Return (x, y) of the center of cell containing provided text 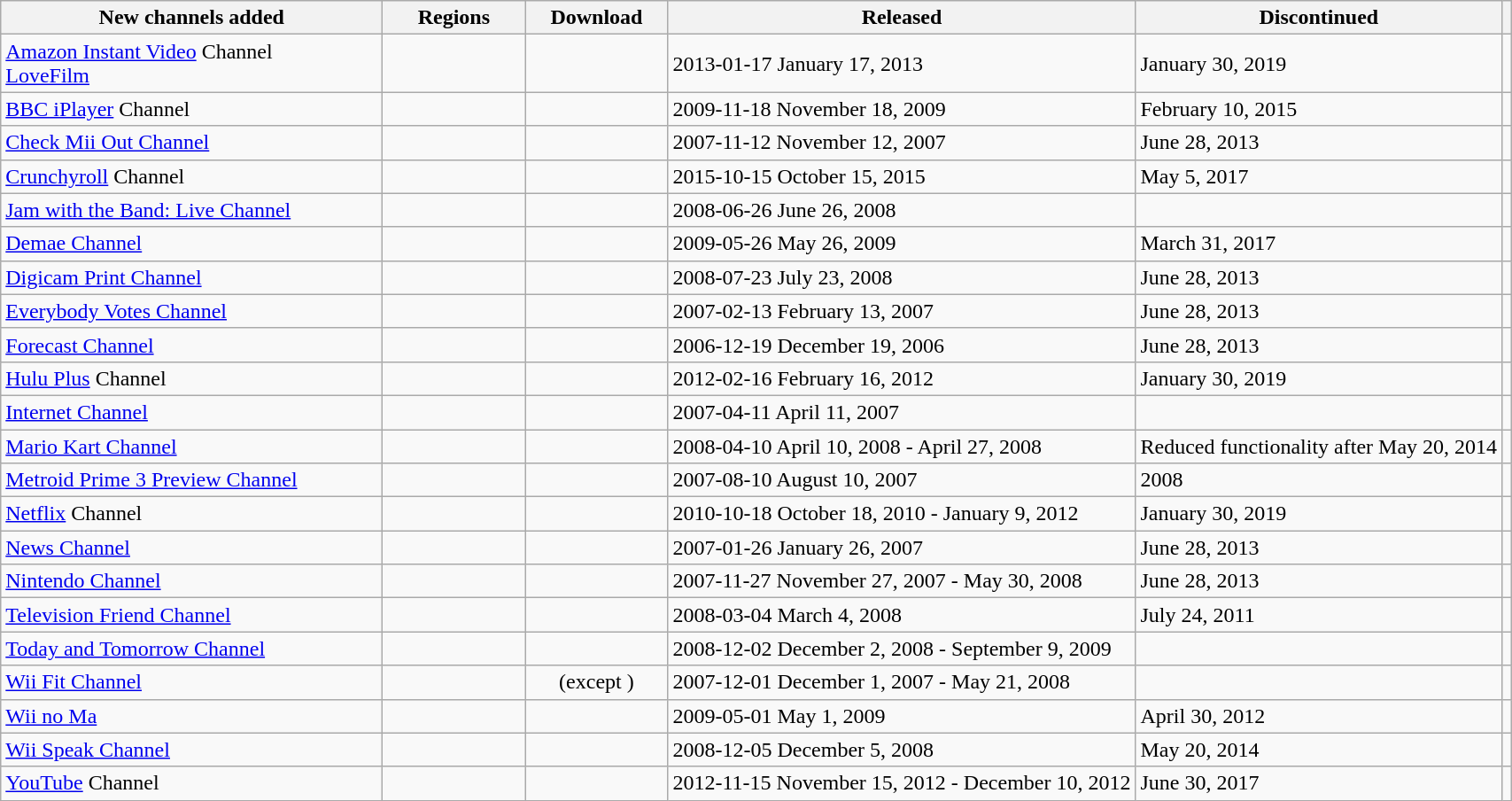
2009-05-26 May 26, 2009 (902, 244)
2007-04-11 April 11, 2007 (902, 412)
Today and Tomorrow Channel (191, 649)
2008-06-26 June 26, 2008 (902, 210)
2007-11-12 November 12, 2007 (902, 143)
2009-11-18 November 18, 2009 (902, 109)
2008-03-04 March 4, 2008 (902, 615)
2012-11-15 November 15, 2012 - December 10, 2012 (902, 783)
2008-04-10 April 10, 2008 - April 27, 2008 (902, 446)
2007-01-26 January 26, 2007 (902, 548)
2008-12-05 December 5, 2008 (902, 750)
Everybody Votes Channel (191, 311)
2008-12-02 December 2, 2008 - September 9, 2009 (902, 649)
June 30, 2017 (1319, 783)
Internet Channel (191, 412)
2008-07-23 July 23, 2008 (902, 277)
Wii Fit Channel (191, 682)
New channels added (191, 18)
Reduced functionality after May 20, 2014 (1319, 446)
May 5, 2017 (1319, 176)
BBC iPlayer Channel (191, 109)
Released (902, 18)
YouTube Channel (191, 783)
Nintendo Channel (191, 581)
Forecast Channel (191, 345)
2007-02-13 February 13, 2007 (902, 311)
May 20, 2014 (1319, 750)
Amazon Instant Video ChannelLoveFilm (191, 64)
2007-12-01 December 1, 2007 - May 21, 2008 (902, 682)
2007-08-10 August 10, 2007 (902, 480)
2010-10-18 October 18, 2010 - January 9, 2012 (902, 514)
Wii Speak Channel (191, 750)
Check Mii Out Channel (191, 143)
Netflix Channel (191, 514)
2008 (1319, 480)
Regions (454, 18)
July 24, 2011 (1319, 615)
February 10, 2015 (1319, 109)
2013-01-17 January 17, 2013 (902, 64)
Hulu Plus Channel (191, 378)
Wii no Ma (191, 716)
Crunchyroll Channel (191, 176)
(except ) (597, 682)
2007-11-27 November 27, 2007 - May 30, 2008 (902, 581)
2015-10-15 October 15, 2015 (902, 176)
News Channel (191, 548)
Demae Channel (191, 244)
April 30, 2012 (1319, 716)
Download (597, 18)
2006-12-19 December 19, 2006 (902, 345)
Discontinued (1319, 18)
2009-05-01 May 1, 2009 (902, 716)
Metroid Prime 3 Preview Channel (191, 480)
Television Friend Channel (191, 615)
Digicam Print Channel (191, 277)
March 31, 2017 (1319, 244)
Mario Kart Channel (191, 446)
2012-02-16 February 16, 2012 (902, 378)
Jam with the Band: Live Channel (191, 210)
